Detect which cell encompasses the target text, then output its (X, Y) center coordinate. 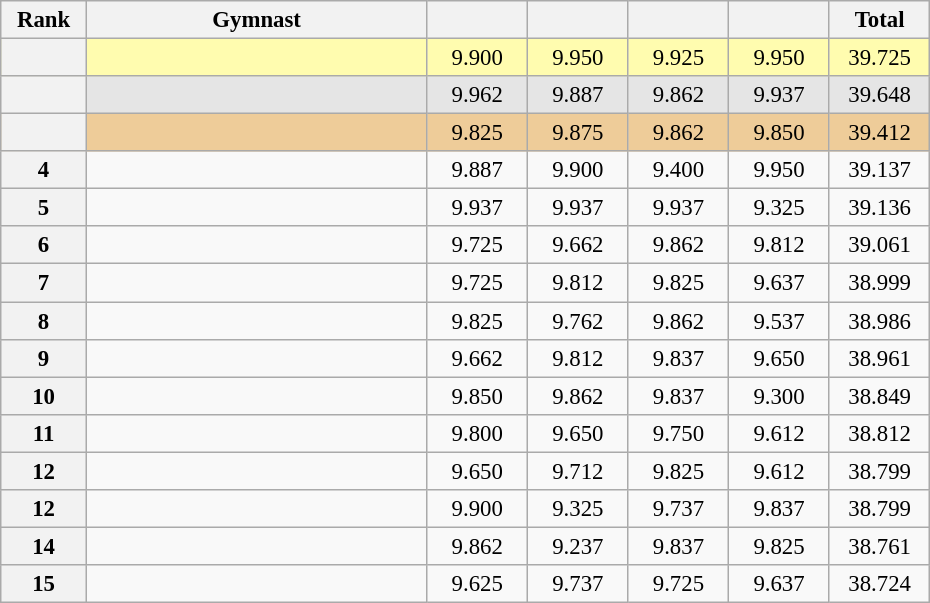
38.761 (880, 546)
11 (44, 433)
6 (44, 245)
8 (44, 321)
9.962 (478, 95)
9.875 (578, 133)
9 (44, 358)
38.849 (880, 396)
15 (44, 584)
39.725 (880, 58)
10 (44, 396)
9.625 (478, 584)
38.999 (880, 283)
9.237 (578, 546)
5 (44, 208)
39.412 (880, 133)
39.137 (880, 170)
7 (44, 283)
Gymnast (256, 20)
Total (880, 20)
9.712 (578, 471)
38.986 (880, 321)
38.961 (880, 358)
39.648 (880, 95)
9.925 (678, 58)
38.812 (880, 433)
39.136 (880, 208)
9.762 (578, 321)
4 (44, 170)
9.800 (478, 433)
9.300 (780, 396)
9.750 (678, 433)
9.400 (678, 170)
9.537 (780, 321)
39.061 (880, 245)
Rank (44, 20)
14 (44, 546)
38.724 (880, 584)
